Capture the cell that displays the provided text and extract its (x, y) central coordinate. 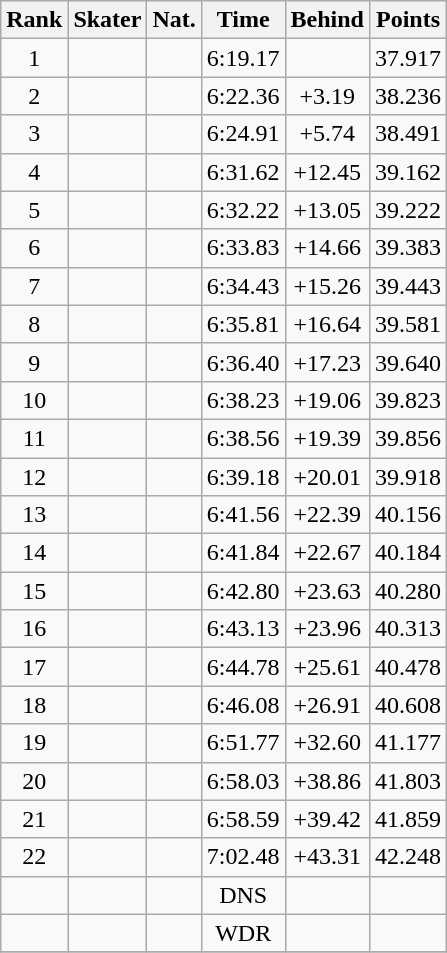
DNS (243, 895)
40.184 (408, 553)
6:34.43 (243, 286)
6:39.18 (243, 477)
40.156 (408, 515)
41.803 (408, 781)
22 (34, 857)
6:19.17 (243, 58)
19 (34, 743)
6:58.59 (243, 819)
6:46.08 (243, 705)
8 (34, 324)
1 (34, 58)
+39.42 (327, 819)
21 (34, 819)
41.859 (408, 819)
4 (34, 172)
12 (34, 477)
5 (34, 210)
+14.66 (327, 248)
6:41.84 (243, 553)
38.491 (408, 134)
41.177 (408, 743)
6:42.80 (243, 591)
6:36.40 (243, 362)
+17.23 (327, 362)
39.918 (408, 477)
6:38.56 (243, 438)
+38.86 (327, 781)
+16.64 (327, 324)
6:22.36 (243, 96)
42.248 (408, 857)
39.823 (408, 400)
+13.05 (327, 210)
2 (34, 96)
16 (34, 629)
7:02.48 (243, 857)
14 (34, 553)
39.222 (408, 210)
6:38.23 (243, 400)
+23.63 (327, 591)
Rank (34, 20)
Nat. (174, 20)
6:24.91 (243, 134)
+19.06 (327, 400)
39.581 (408, 324)
17 (34, 667)
39.383 (408, 248)
9 (34, 362)
+12.45 (327, 172)
6:35.81 (243, 324)
+43.31 (327, 857)
11 (34, 438)
Points (408, 20)
6:51.77 (243, 743)
40.478 (408, 667)
+22.39 (327, 515)
Time (243, 20)
+20.01 (327, 477)
WDR (243, 933)
6 (34, 248)
7 (34, 286)
6:31.62 (243, 172)
6:58.03 (243, 781)
15 (34, 591)
+15.26 (327, 286)
Behind (327, 20)
+23.96 (327, 629)
6:33.83 (243, 248)
6:41.56 (243, 515)
6:43.13 (243, 629)
+19.39 (327, 438)
40.313 (408, 629)
+32.60 (327, 743)
39.640 (408, 362)
38.236 (408, 96)
40.280 (408, 591)
20 (34, 781)
+5.74 (327, 134)
3 (34, 134)
39.443 (408, 286)
Skater (108, 20)
39.162 (408, 172)
+22.67 (327, 553)
+26.91 (327, 705)
10 (34, 400)
6:44.78 (243, 667)
39.856 (408, 438)
37.917 (408, 58)
18 (34, 705)
+25.61 (327, 667)
+3.19 (327, 96)
40.608 (408, 705)
13 (34, 515)
6:32.22 (243, 210)
